From the cell containing the given text, extract its center point as [X, Y] coordinate. 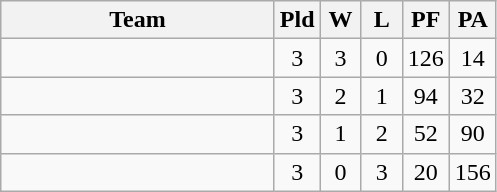
PF [426, 20]
156 [472, 172]
126 [426, 58]
14 [472, 58]
20 [426, 172]
94 [426, 96]
32 [472, 96]
L [382, 20]
PA [472, 20]
Team [138, 20]
90 [472, 134]
52 [426, 134]
W [340, 20]
Pld [297, 20]
